Find where the given text appears and provide that cell's center as [x, y] coordinate. 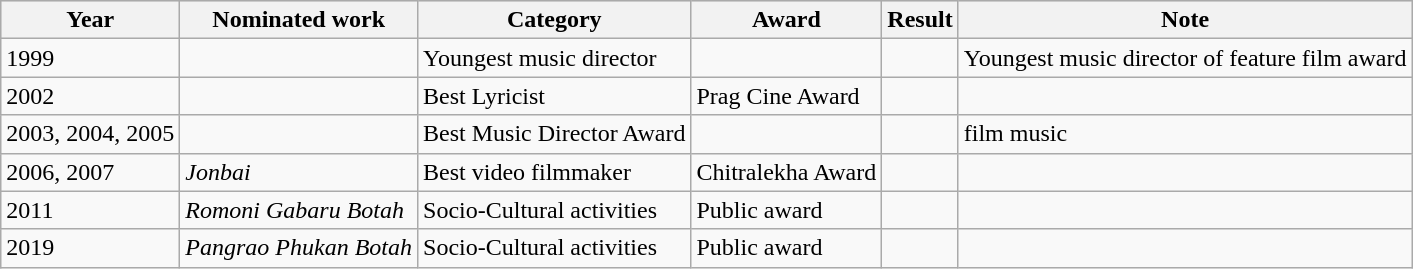
Year [90, 20]
Best Lyricist [554, 96]
2011 [90, 210]
Nominated work [299, 20]
2006, 2007 [90, 172]
2002 [90, 96]
Best Music Director Award [554, 134]
Pangrao Phukan Botah [299, 248]
Award [786, 20]
2003, 2004, 2005 [90, 134]
1999 [90, 58]
Category [554, 20]
Result [920, 20]
Jonbai [299, 172]
2019 [90, 248]
film music [1185, 134]
Chitralekha Award [786, 172]
Youngest music director of feature film award [1185, 58]
Best video filmmaker [554, 172]
Prag Cine Award [786, 96]
Romoni Gabaru Botah [299, 210]
Note [1185, 20]
Youngest music director [554, 58]
